Determine the (X, Y) coordinate at the center of the cell enclosing the given text.  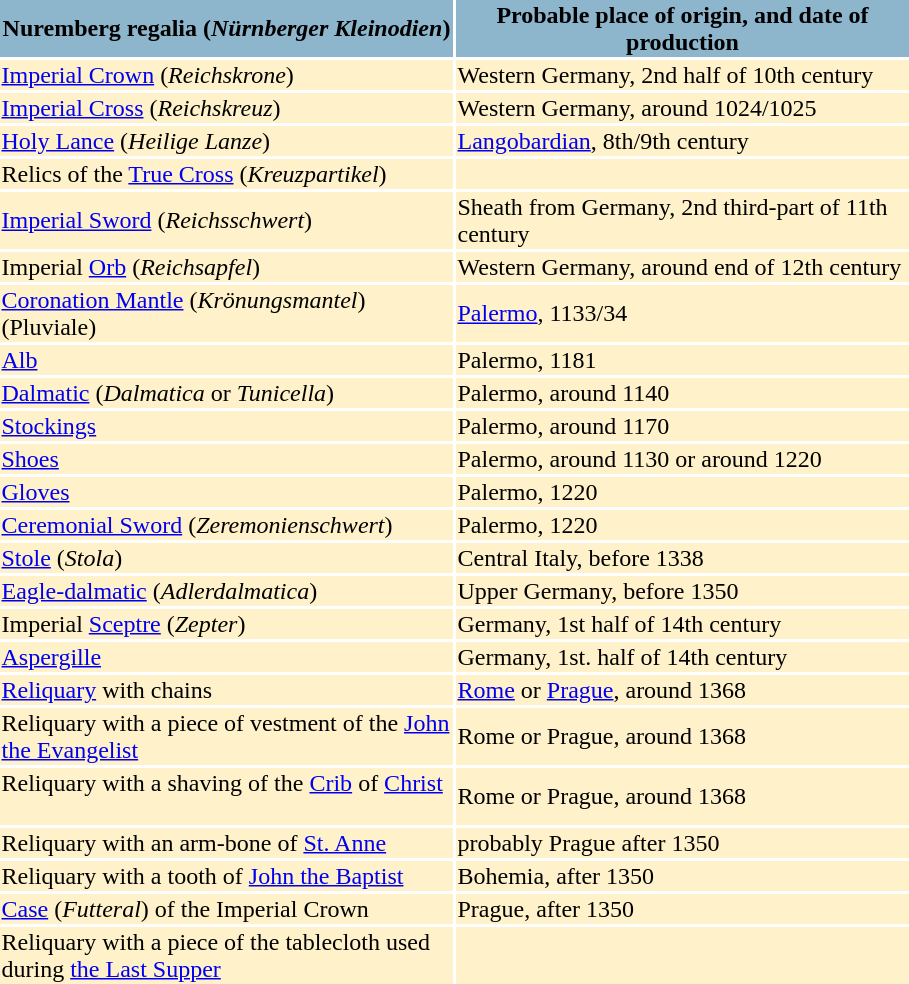
Gloves (226, 492)
Langobardian, 8th/9th century (682, 141)
Nuremberg regalia (Nürnberger Kleinodien) (226, 28)
Western Germany, 2nd half of 10th century (682, 75)
Prague, after 1350 (682, 909)
Probable place of origin, and date of production (682, 28)
Alb (226, 360)
Coronation Mantle (Krönungsmantel) (Pluviale) (226, 314)
Holy Lance (Heilige Lanze) (226, 141)
Dalmatic (Dalmatica or Tunicella) (226, 393)
Imperial Crown (Reichskrone) (226, 75)
Germany, 1st. half of 14th century (682, 657)
Case (Futteral) of the Imperial Crown (226, 909)
Sheath from Germany, 2nd third-part of 11th century (682, 220)
Aspergille (226, 657)
Palermo, around 1140 (682, 393)
Imperial Sceptre (Zepter) (226, 624)
Reliquary with a tooth of John the Baptist (226, 876)
Western Germany, around end of 12th century (682, 267)
Reliquary with a shaving of the Crib of Christ (226, 796)
Eagle-dalmatic (Adlerdalmatica) (226, 591)
Palermo, 1181 (682, 360)
Bohemia, after 1350 (682, 876)
Stole (Stola) (226, 558)
Reliquary with chains (226, 690)
probably Prague after 1350 (682, 843)
Palermo, around 1130 or around 1220 (682, 459)
Imperial Sword (Reichsschwert) (226, 220)
Upper Germany, before 1350 (682, 591)
Stockings (226, 426)
Shoes (226, 459)
Reliquary with a piece of the tablecloth used during the Last Supper (226, 956)
Western Germany, around 1024/1025 (682, 108)
Central Italy, before 1338 (682, 558)
Reliquary with a piece of vestment of the John the Evangelist (226, 736)
Reliquary with an arm-bone of St. Anne (226, 843)
Relics of the True Cross (Kreuzpartikel) (226, 174)
Germany, 1st half of 14th century (682, 624)
Imperial Cross (Reichskreuz) (226, 108)
Ceremonial Sword (Zeremonienschwert) (226, 525)
Imperial Orb (Reichsapfel) (226, 267)
Palermo, 1133/34 (682, 314)
Palermo, around 1170 (682, 426)
